Find where the given text appears and provide that cell's center as (X, Y) coordinate. 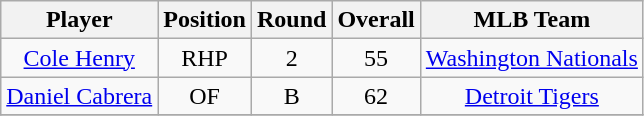
Daniel Cabrera (80, 96)
Overall (376, 20)
RHP (205, 58)
Cole Henry (80, 58)
OF (205, 96)
Washington Nationals (532, 58)
Position (205, 20)
Round (291, 20)
Detroit Tigers (532, 96)
B (291, 96)
62 (376, 96)
MLB Team (532, 20)
Player (80, 20)
55 (376, 58)
2 (291, 58)
